Identify which cell holds the provided text, then report its (x, y) central coordinate. 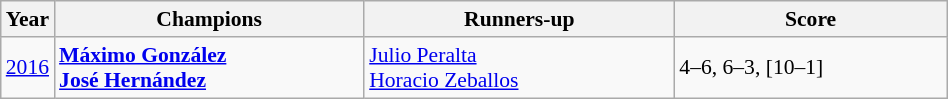
2016 (28, 68)
Julio Peralta Horacio Zeballos (519, 68)
Máximo González José Hernández (209, 68)
Year (28, 19)
Score (810, 19)
4–6, 6–3, [10–1] (810, 68)
Runners-up (519, 19)
Champions (209, 19)
